Provide the [X, Y] coordinate of the cell's center where the given text is located.  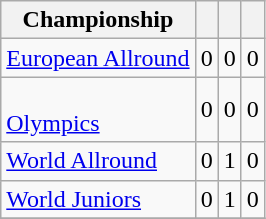
World Juniors [98, 199]
European Allround [98, 58]
Olympics [98, 110]
Championship [98, 20]
World Allround [98, 161]
